Return (x, y) of the center of cell containing provided text 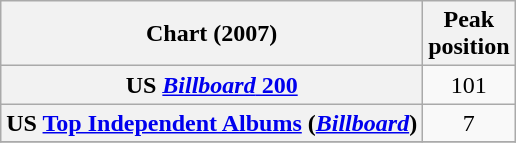
101 (469, 85)
US Billboard 200 (212, 85)
Chart (2007) (212, 34)
Peakposition (469, 34)
7 (469, 123)
US Top Independent Albums (Billboard) (212, 123)
